Find where the given text appears and provide that cell's center as (X, Y) coordinate. 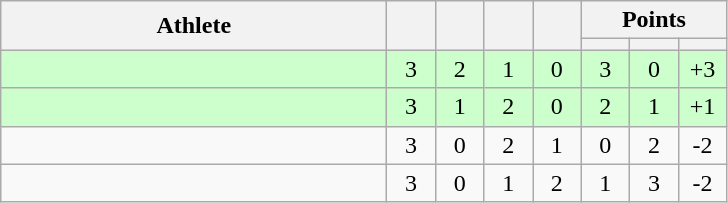
Points (654, 20)
Athlete (194, 26)
+3 (702, 69)
+1 (702, 107)
